Determine the [x, y] coordinate at the center of the cell enclosing the given text.  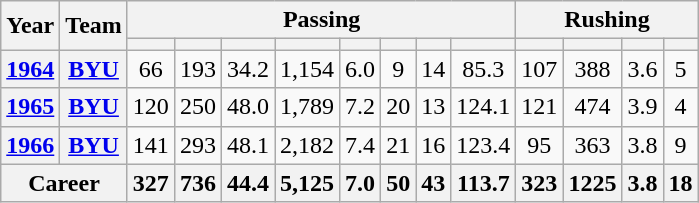
123.4 [484, 145]
16 [434, 145]
18 [680, 183]
1965 [30, 107]
363 [592, 145]
20 [398, 107]
2,182 [308, 145]
13 [434, 107]
120 [150, 107]
4 [680, 107]
44.4 [248, 183]
1,789 [308, 107]
250 [198, 107]
323 [540, 183]
388 [592, 69]
124.1 [484, 107]
474 [592, 107]
6.0 [360, 69]
34.2 [248, 69]
Passing [321, 20]
48.1 [248, 145]
5,125 [308, 183]
1966 [30, 145]
Rushing [607, 20]
107 [540, 69]
7.2 [360, 107]
736 [198, 183]
141 [150, 145]
Career [64, 183]
193 [198, 69]
293 [198, 145]
85.3 [484, 69]
3.9 [642, 107]
1964 [30, 69]
1,154 [308, 69]
14 [434, 69]
3.6 [642, 69]
121 [540, 107]
Team [94, 26]
1225 [592, 183]
95 [540, 145]
7.0 [360, 183]
48.0 [248, 107]
43 [434, 183]
113.7 [484, 183]
50 [398, 183]
5 [680, 69]
Year [30, 26]
21 [398, 145]
66 [150, 69]
327 [150, 183]
7.4 [360, 145]
